Determine the [X, Y] coordinate at the center of the cell enclosing the given text.  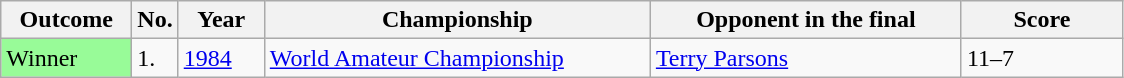
11–7 [1042, 58]
Winner [66, 58]
Terry Parsons [806, 58]
Outcome [66, 20]
1984 [221, 58]
No. [155, 20]
Opponent in the final [806, 20]
World Amateur Championship [457, 58]
1. [155, 58]
Score [1042, 20]
Year [221, 20]
Championship [457, 20]
